For the text-containing cell, return its midpoint in [x, y] coordinate format. 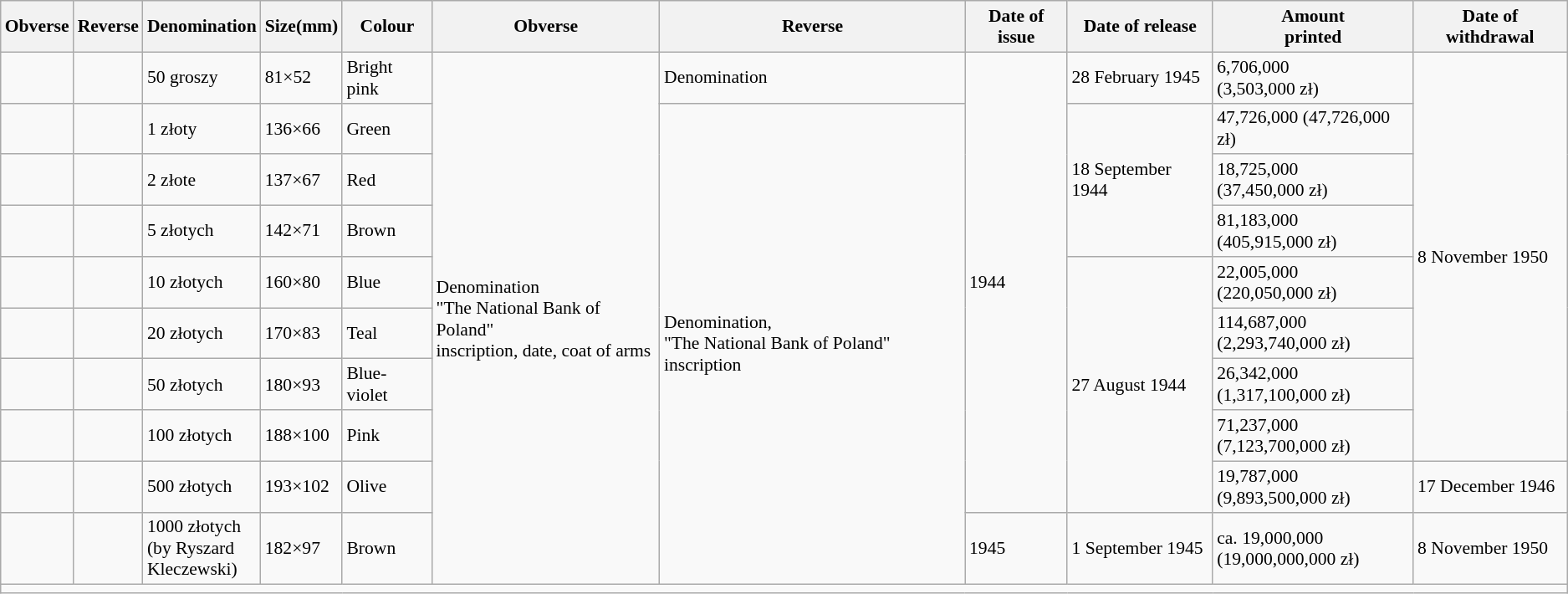
Size(mm) [302, 27]
17 December 1946 [1490, 487]
19,787,000(9,893,500,000 zł) [1313, 487]
47,726,000 (47,726,000 zł) [1313, 129]
160×80 [302, 283]
20 złotych [202, 333]
1944 [1016, 282]
22,005,000(220,050,000 zł) [1313, 283]
18 September 1944 [1140, 179]
18,725,000(37,450,000 zł) [1313, 181]
81×52 [302, 77]
Blue [386, 283]
1 złoty [202, 129]
Denomination,"The National Bank of Poland" inscription [813, 344]
71,237,000(7,123,700,000 zł) [1313, 435]
ca. 19,000,000(19,000,000,000 zł) [1313, 549]
Colour [386, 27]
27 August 1944 [1140, 385]
180×93 [302, 385]
Pink [386, 435]
Blue-violet [386, 385]
28 February 1945 [1140, 77]
Green [386, 129]
Red [386, 181]
Date of release [1140, 27]
136×66 [302, 129]
10 złotych [202, 283]
Olive [386, 487]
137×67 [302, 181]
114,687,000(2,293,740,000 zł) [1313, 333]
81,183,000(405,915,000 zł) [1313, 231]
Amountprinted [1313, 27]
1000 złotych(by RyszardKleczewski) [202, 549]
Teal [386, 333]
1945 [1016, 549]
50 groszy [202, 77]
26,342,000(1,317,100,000 zł) [1313, 385]
182×97 [302, 549]
170×83 [302, 333]
1 September 1945 [1140, 549]
Date of issue [1016, 27]
142×71 [302, 231]
Date of withdrawal [1490, 27]
5 złotych [202, 231]
500 złotych [202, 487]
6,706,000(3,503,000 zł) [1313, 77]
100 złotych [202, 435]
Bright pink [386, 77]
193×102 [302, 487]
Denomination"The National Bank of Poland"inscription, date, coat of arms [546, 318]
2 złote [202, 181]
188×100 [302, 435]
50 złotych [202, 385]
